From the cell containing the given text, extract its center point as [x, y] coordinate. 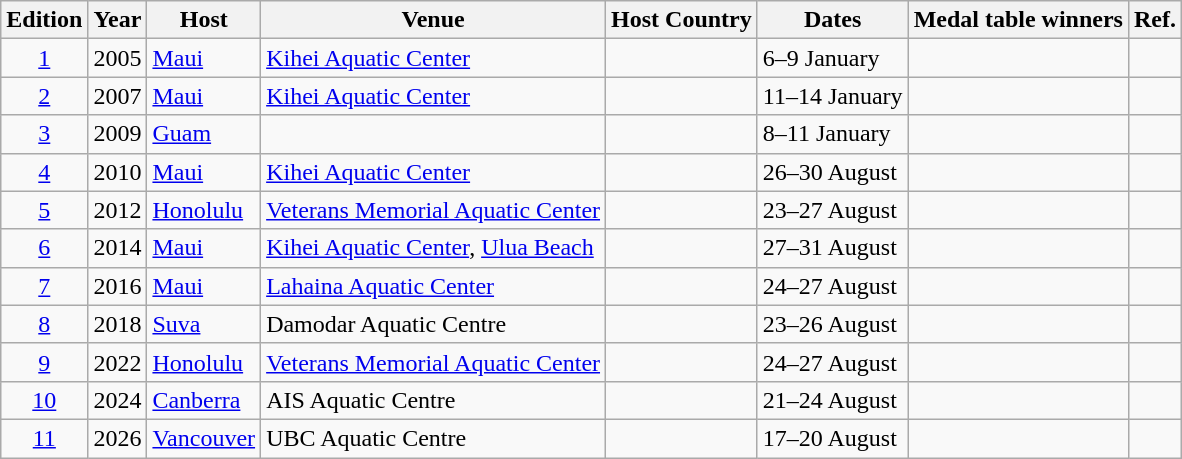
6 [44, 248]
2007 [118, 96]
2012 [118, 210]
Year [118, 20]
2010 [118, 172]
2014 [118, 248]
2018 [118, 324]
UBC Aquatic Centre [434, 438]
5 [44, 210]
2024 [118, 400]
2016 [118, 286]
26–30 August [832, 172]
Suva [204, 324]
21–24 August [832, 400]
9 [44, 362]
Kihei Aquatic Center, Ulua Beach [434, 248]
17–20 August [832, 438]
Guam [204, 134]
Damodar Aquatic Centre [434, 324]
2026 [118, 438]
2009 [118, 134]
Medal table winners [1018, 20]
23–26 August [832, 324]
8–11 January [832, 134]
Vancouver [204, 438]
Canberra [204, 400]
11–14 January [832, 96]
Dates [832, 20]
8 [44, 324]
Ref. [1154, 20]
23–27 August [832, 210]
4 [44, 172]
Lahaina Aquatic Center [434, 286]
6–9 January [832, 58]
Host [204, 20]
2022 [118, 362]
2005 [118, 58]
11 [44, 438]
7 [44, 286]
Venue [434, 20]
2 [44, 96]
3 [44, 134]
27–31 August [832, 248]
AIS Aquatic Centre [434, 400]
Edition [44, 20]
Host Country [682, 20]
1 [44, 58]
10 [44, 400]
